Locate the cell with the specified text and output its (X, Y) center coordinate. 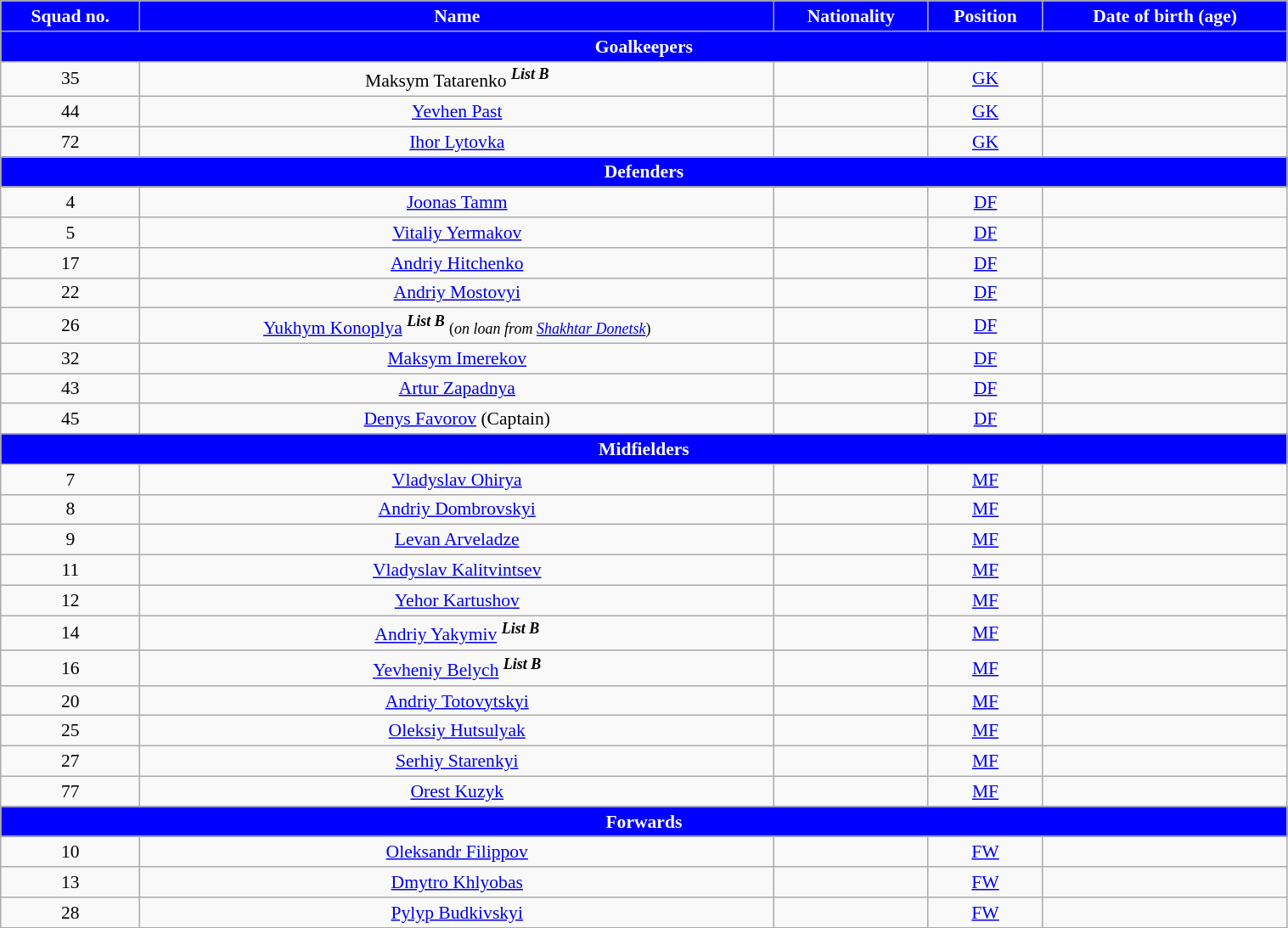
45 (70, 419)
Goalkeepers (644, 47)
Midfielders (644, 449)
Levan Arveladze (457, 540)
77 (70, 792)
Nationality (851, 16)
32 (70, 358)
Yevhen Past (457, 112)
44 (70, 112)
14 (70, 633)
Joonas Tamm (457, 203)
Orest Kuzyk (457, 792)
8 (70, 510)
17 (70, 263)
Dmytro Khlyobas (457, 882)
20 (70, 701)
16 (70, 667)
10 (70, 852)
Vladyslav Kalitvintsev (457, 571)
Andriy Totovytskyi (457, 701)
72 (70, 142)
Vladyslav Ohirya (457, 480)
43 (70, 389)
Pylyp Budkivskyi (457, 913)
Artur Zapadnya (457, 389)
Yevheniy Belych List B (457, 667)
Andriy Mostovyi (457, 293)
Serhiy Starenkyi (457, 762)
Name (457, 16)
Date of birth (age) (1165, 16)
27 (70, 762)
Forwards (644, 822)
Oleksiy Hutsulyak (457, 731)
26 (70, 326)
Ihor Lytovka (457, 142)
13 (70, 882)
Maksym Tatarenko List B (457, 78)
7 (70, 480)
Denys Favorov (Captain) (457, 419)
Andriy Yakymiv List B (457, 633)
35 (70, 78)
Defenders (644, 172)
25 (70, 731)
28 (70, 913)
Oleksandr Filippov (457, 852)
11 (70, 571)
Vitaliy Yermakov (457, 233)
Andriy Dombrovskyi (457, 510)
22 (70, 293)
Squad no. (70, 16)
Andriy Hitchenko (457, 263)
12 (70, 600)
Position (985, 16)
Yukhym Konoplya List B (on loan from Shakhtar Donetsk) (457, 326)
5 (70, 233)
Maksym Imerekov (457, 358)
Yehor Kartushov (457, 600)
4 (70, 203)
9 (70, 540)
